Return [x, y] of the center of cell containing provided text 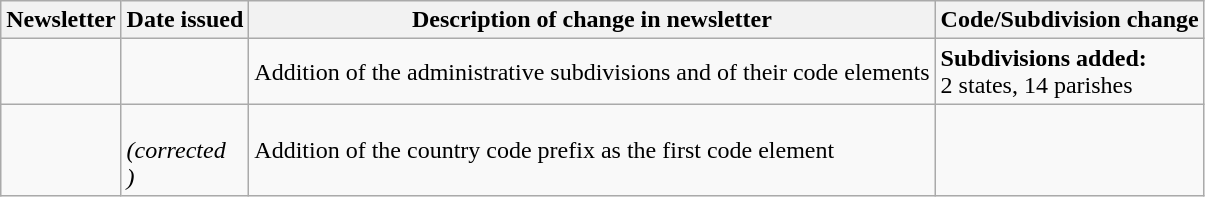
Description of change in newsletter [592, 20]
Addition of the country code prefix as the first code element [592, 150]
Newsletter [61, 20]
Date issued [185, 20]
Addition of the administrative subdivisions and of their code elements [592, 72]
Code/Subdivision change [1070, 20]
Subdivisions added: 2 states, 14 parishes [1070, 72]
(corrected ) [185, 150]
